For the text-containing cell, return its midpoint in [X, Y] coordinate format. 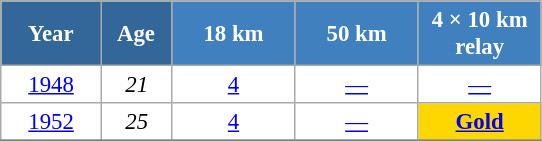
50 km [356, 34]
25 [136, 122]
Gold [480, 122]
18 km [234, 34]
1952 [52, 122]
Year [52, 34]
1948 [52, 85]
21 [136, 85]
4 × 10 km relay [480, 34]
Age [136, 34]
